Pinpoint the cell where the given text exists, returning its [X, Y] midpoint coordinate. 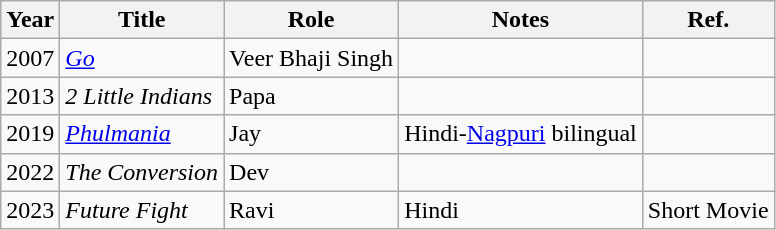
Ravi [312, 210]
Phulmania [142, 134]
Title [142, 20]
2023 [30, 210]
2007 [30, 58]
Short Movie [708, 210]
Role [312, 20]
Veer Bhaji Singh [312, 58]
Notes [521, 20]
2013 [30, 96]
2019 [30, 134]
The Conversion [142, 172]
Papa [312, 96]
Hindi [521, 210]
Hindi-Nagpuri bilingual [521, 134]
Go [142, 58]
2022 [30, 172]
Dev [312, 172]
Jay [312, 134]
Future Fight [142, 210]
2 Little Indians [142, 96]
Year [30, 20]
Ref. [708, 20]
